Determine the (x, y) coordinate at the center of the cell enclosing the given text.  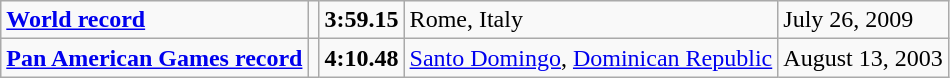
Pan American Games record (154, 58)
World record (154, 20)
4:10.48 (362, 58)
Rome, Italy (591, 20)
July 26, 2009 (863, 20)
3:59.15 (362, 20)
August 13, 2003 (863, 58)
Santo Domingo, Dominican Republic (591, 58)
